Provide the [X, Y] coordinate of the cell's center where the given text is located.  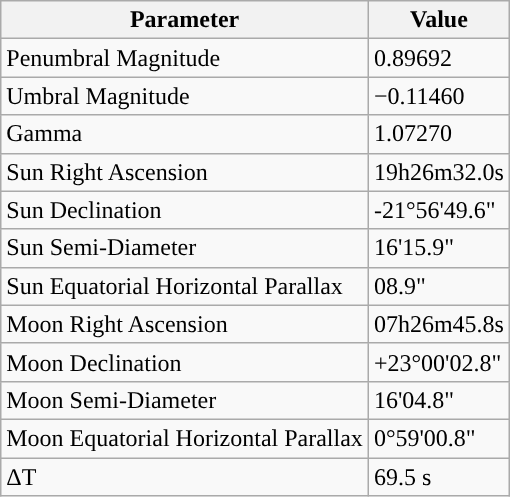
ΔT [185, 477]
-21°56'49.6" [438, 210]
Sun Semi-Diameter [185, 248]
0.89692 [438, 58]
Sun Right Ascension [185, 172]
Penumbral Magnitude [185, 58]
Sun Declination [185, 210]
Sun Equatorial Horizontal Parallax [185, 286]
Moon Equatorial Horizontal Parallax [185, 438]
Moon Semi-Diameter [185, 400]
07h26m45.8s [438, 324]
Moon Declination [185, 362]
−0.11460 [438, 96]
69.5 s [438, 477]
16'04.8" [438, 400]
Value [438, 20]
Moon Right Ascension [185, 324]
Parameter [185, 20]
16'15.9" [438, 248]
19h26m32.0s [438, 172]
+23°00'02.8" [438, 362]
Umbral Magnitude [185, 96]
1.07270 [438, 134]
08.9" [438, 286]
0°59'00.8" [438, 438]
Gamma [185, 134]
